For the text-containing cell, return its midpoint in [x, y] coordinate format. 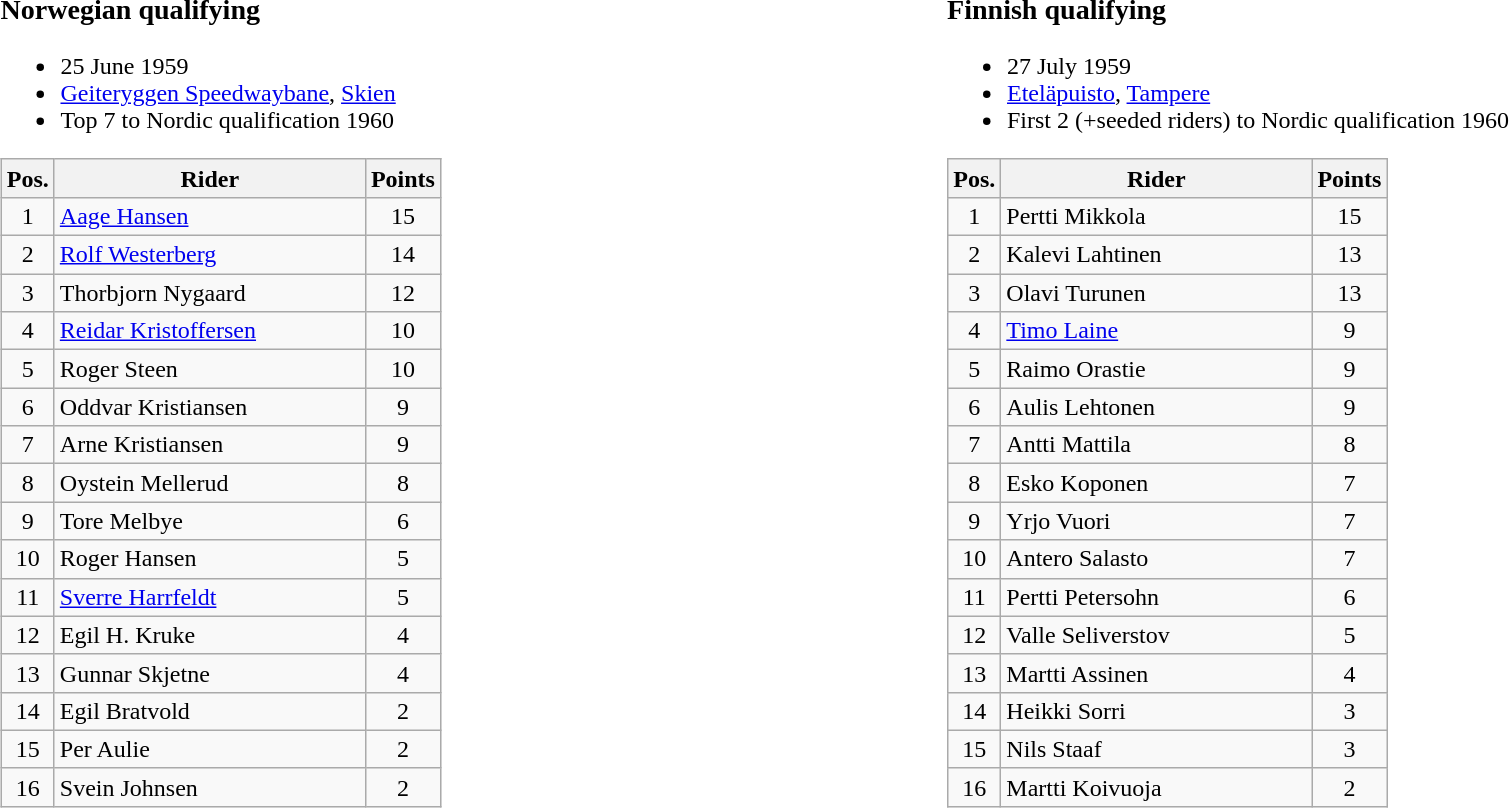
Oddvar Kristiansen [210, 407]
Roger Steen [210, 369]
Roger Hansen [210, 559]
Egil Bratvold [210, 711]
Aulis Lehtonen [1156, 407]
Heikki Sorri [1156, 711]
Thorbjorn Nygaard [210, 293]
Timo Laine [1156, 331]
Raimo Orastie [1156, 369]
Rolf Westerberg [210, 255]
Antti Mattila [1156, 445]
Martti Koivuoja [1156, 787]
Olavi Turunen [1156, 293]
Pertti Petersohn [1156, 597]
Svein Johnsen [210, 787]
Kalevi Lahtinen [1156, 255]
Reidar Kristoffersen [210, 331]
Aage Hansen [210, 216]
Egil H. Kruke [210, 635]
Esko Koponen [1156, 483]
Tore Melbye [210, 521]
Arne Kristiansen [210, 445]
Nils Staaf [1156, 749]
Oystein Mellerud [210, 483]
Per Aulie [210, 749]
Antero Salasto [1156, 559]
Pertti Mikkola [1156, 216]
Gunnar Skjetne [210, 673]
Sverre Harrfeldt [210, 597]
Martti Assinen [1156, 673]
Valle Seliverstov [1156, 635]
Yrjo Vuori [1156, 521]
